Return the (x, y) coordinate for the center point of the cell that contains the specified text.  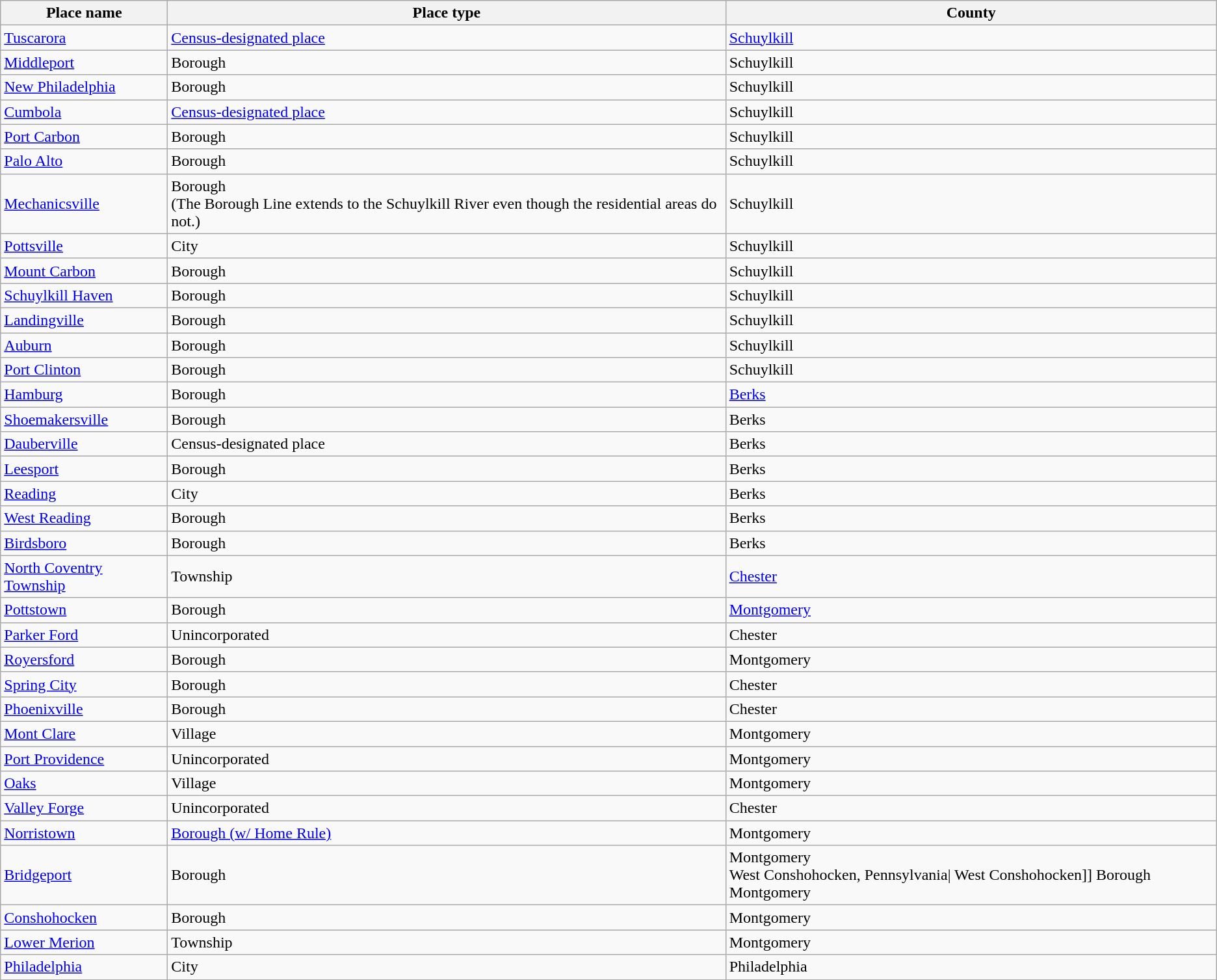
Reading (85, 494)
Norristown (85, 833)
Mechanicsville (85, 204)
Borough (w/ Home Rule) (447, 833)
MontgomeryWest Conshohocken, Pennsylvania| West Conshohocken]] Borough Montgomery (971, 875)
Middleport (85, 62)
County (971, 13)
Bridgeport (85, 875)
Hamburg (85, 395)
Port Providence (85, 759)
Mount Carbon (85, 271)
North Coventry Township (85, 576)
Tuscarora (85, 38)
Landingville (85, 320)
New Philadelphia (85, 87)
Phoenixville (85, 709)
Conshohocken (85, 918)
Lower Merion (85, 942)
Borough(The Borough Line extends to the Schuylkill River even though the residential areas do not.) (447, 204)
Oaks (85, 784)
Spring City (85, 684)
Schuylkill Haven (85, 295)
Valley Forge (85, 808)
Dauberville (85, 444)
Cumbola (85, 112)
Pottsville (85, 246)
Mont Clare (85, 734)
Leesport (85, 469)
Auburn (85, 345)
Birdsboro (85, 543)
Parker Ford (85, 635)
Palo Alto (85, 161)
Port Carbon (85, 137)
Place type (447, 13)
West Reading (85, 518)
Place name (85, 13)
Pottstown (85, 610)
Royersford (85, 659)
Port Clinton (85, 370)
Shoemakersville (85, 419)
